Return the (x, y) coordinate for the center point of the cell that contains the specified text.  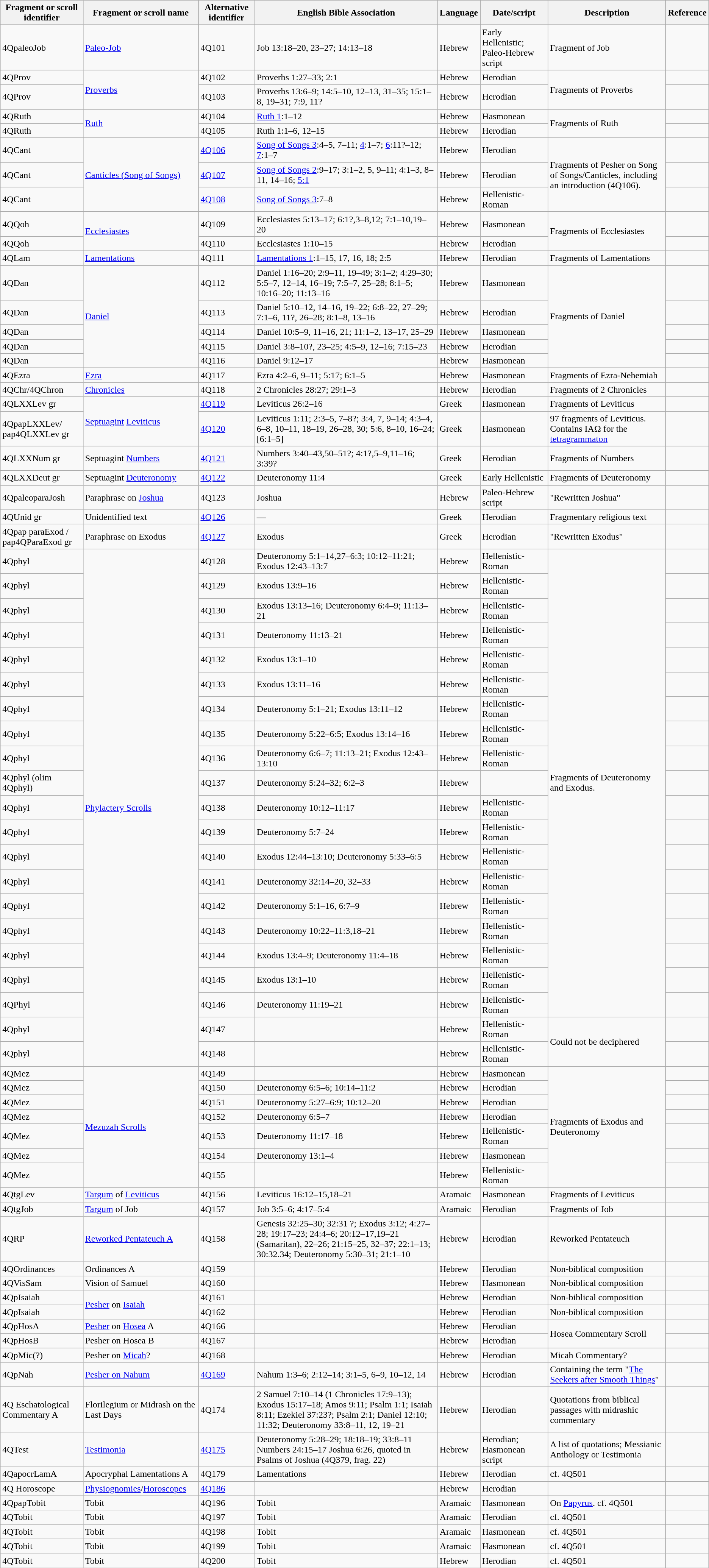
Fragments of Deuteronomy (607, 478)
Unidentified text (141, 517)
4Q197 (226, 1517)
Deuteronomy 6:5–6; 10:14–11:2 (346, 1088)
4Q162 (226, 1312)
4Q196 (226, 1503)
Ecclesiastes 1:10–15 (346, 243)
4Q101 (226, 48)
Date/script (514, 13)
4Q107 (226, 175)
4QtgLev (42, 1195)
Pesher on Hosea B (141, 1341)
Fragment of Job (607, 48)
Physiognomies/Horoscopes (141, 1488)
Deuteronomy 5:28–29; 18:18–19; 33:8–11Numbers 24:15–17 Joshua 6:26, quoted in Psalms of Joshua (4Q379, frag. 22) (346, 1449)
Fragments of Numbers (607, 458)
4Q112 (226, 282)
4QpMic(?) (42, 1355)
Deuteronomy 5:24–32; 6:2–3 (346, 783)
4Q156 (226, 1195)
4Q145 (226, 980)
"Rewritten Exodus" (607, 536)
4Q114 (226, 332)
Daniel 9:12–17 (346, 361)
4Q120 (226, 429)
Fragments of Lamentations (607, 258)
4QpaleoJob (42, 48)
4QOrdinances (42, 1268)
4Q130 (226, 610)
Lamentations 1:1–15, 17, 16, 18; 2:5 (346, 258)
4Q142 (226, 906)
4Q149 (226, 1073)
4Q174 (226, 1409)
Leviticus 16:12–15,18–21 (346, 1195)
Containing the term "The Seekers after Smooth Things" (607, 1375)
4Q113 (226, 313)
Daniel (141, 317)
Fragments of Deuteronomy and Exodus. (607, 783)
4Q200 (226, 1560)
4Q152 (226, 1117)
Pesher on Micah? (141, 1355)
Song of Songs 3:7–8 (346, 199)
Fragments of 2 Chronicles (607, 390)
4QChr/4QChron (42, 390)
Job 13:18–20, 23–27; 14:13–18 (346, 48)
Job 3:5–6; 4:17–5:4 (346, 1209)
Hosea Commentary Scroll (607, 1334)
4Q115 (226, 346)
Song of Songs 3:4–5, 7–11; 4:1–7; 6:11?–12; 7:1–7 (346, 150)
4Q150 (226, 1088)
4Q168 (226, 1355)
Deuteronomy 13:1–4 (346, 1156)
Ezra (141, 375)
4QLXXDeut gr (42, 478)
4Q131 (226, 635)
Fragments of Daniel (607, 317)
Quotations from biblical passages with midrashic commentary (607, 1409)
English Bible Association (346, 13)
Fragment or scroll identifier (42, 13)
4Q104 (226, 116)
Reworked Pentateuch A (141, 1239)
4QTest (42, 1449)
Septuagint Numbers (141, 458)
Exodus 13:4–9; Deuteronomy 11:4–18 (346, 955)
Pesher on Nahum (141, 1375)
Ecclesiastes (141, 231)
4Q108 (226, 199)
Numbers 3:40–43,50–51?; 4:1?,5–9,11–16; 3:39? (346, 458)
4Qpap paraExod / pap4QParaExod gr (42, 536)
Proverbs (141, 89)
Fragments of Ruth (607, 123)
Exodus 13:9–16 (346, 585)
Ecclesiastes 5:13–17; 6:1?,3–8,12; 7:1–10,19–20 (346, 224)
Ruth 1:1–12 (346, 116)
4Q146 (226, 1004)
"Rewritten Joshua" (607, 498)
Early Hellenistic (514, 478)
Paleo-Job (141, 48)
Deuteronomy 5:27–6:9; 10:12–20 (346, 1102)
4Q116 (226, 361)
4Q151 (226, 1102)
4QEzra (42, 375)
Song of Songs 2:9–17; 3:1–2, 5, 9–11; 4:1–3, 8–11, 14–16; 5:1 (346, 175)
A list of quotations; Messianic Anthology or Testimonia (607, 1449)
Leviticus 26:2–16 (346, 404)
Pesher on Hosea A (141, 1326)
Description (607, 13)
4Q144 (226, 955)
Deuteronomy 11:4 (346, 478)
Alternative identifier (226, 13)
4Q155 (226, 1175)
Deuteronomy 11:19–21 (346, 1004)
4Q154 (226, 1156)
Pesher on Isaiah (141, 1304)
4Q136 (226, 758)
Targum of Job (141, 1209)
Chronicles (141, 390)
Deuteronomy 11:13–21 (346, 635)
4Q122 (226, 478)
— (346, 517)
Deuteronomy 6:6–7; 11:13–21; Exodus 12:43–13:10 (346, 758)
4Q106 (226, 150)
Canticles (Song of Songs) (141, 175)
4Q105 (226, 131)
4QUnid gr (42, 517)
4QpHosA (42, 1326)
Deuteronomy 5:22–6:5; Exodus 13:14–16 (346, 734)
4Q103 (226, 97)
4Q143 (226, 931)
Fragments of Exodus and Deuteronomy (607, 1127)
Proverbs 13:6–9; 14:5–10, 12–13, 31–35; 15:1–8, 19–31; 7:9, 11? (346, 97)
4Q110 (226, 243)
Exodus (346, 536)
Ruth (141, 123)
4Q123 (226, 498)
4Q117 (226, 375)
Fragments of Ezra-Nehemiah (607, 375)
4QVisSam (42, 1283)
4Q127 (226, 536)
4QpNah (42, 1375)
4QPhyl (42, 1004)
Ezra 4:2–6, 9–11; 5:17; 6:1–5 (346, 375)
4Q160 (226, 1283)
4Q133 (226, 685)
Fragments of Job (607, 1209)
4Q132 (226, 660)
Daniel 3:8–10?, 23–25; 4:5–9, 12–16; 7:15–23 (346, 346)
4Q148 (226, 1054)
4Q102 (226, 77)
4QpHosB (42, 1341)
Fragment or scroll name (141, 13)
4Q126 (226, 517)
4Q179 (226, 1474)
Early Hellenistic; Paleo-Hebrew script (514, 48)
Exodus 13:11–16 (346, 685)
Deuteronomy 10:22–11:3,18–21 (346, 931)
Daniel 5:10–12, 14–16, 19–22; 6:8–22, 27–29; 7:1–6, 11?, 26–28; 8:1–8, 13–16 (346, 313)
Ruth 1:1–6, 12–15 (346, 131)
Exodus 12:44–13:10; Deuteronomy 5:33–6:5 (346, 857)
4Q129 (226, 585)
4QpapLXXLev/ pap4QLXXLev gr (42, 429)
Reference (687, 13)
4Q109 (226, 224)
4Q141 (226, 882)
Deuteronomy 32:14–20, 32–33 (346, 882)
4QLam (42, 258)
Septuagint Leviticus (141, 421)
4Q118 (226, 390)
Fragments of Pesher on Song of Songs/Canticles, including an introduction (4Q106). (607, 175)
4QLXXLev gr (42, 404)
4Q147 (226, 1029)
4Q199 (226, 1546)
Fragments of Proverbs (607, 89)
Proverbs 1:27–33; 2:1 (346, 77)
4Q169 (226, 1375)
Exodus 13:13–16; Deuteronomy 6:4–9; 11:13–21 (346, 610)
4Q138 (226, 807)
4Q139 (226, 832)
Deuteronomy 5:1–16, 6:7–9 (346, 906)
4Q157 (226, 1209)
4Q134 (226, 709)
4QRP (42, 1239)
4Q161 (226, 1297)
4Q175 (226, 1449)
Apocryphal Lamentations A (141, 1474)
Fragments of Ecclesiastes (607, 231)
4QLXXNum gr (42, 458)
4Q186 (226, 1488)
Septuagint Deuteronomy (141, 478)
Herodian; Hasmonean script (514, 1449)
4Q153 (226, 1136)
Could not be deciphered (607, 1042)
Deuteronomy 11:17–18 (346, 1136)
Vision of Samuel (141, 1283)
Daniel 10:5–9, 11–16, 21; 11:1–2, 13–17, 25–29 (346, 332)
4Q198 (226, 1532)
4Q121 (226, 458)
4Q119 (226, 404)
Targum of Leviticus (141, 1195)
4Q158 (226, 1239)
Language (459, 13)
Deuteronomy 10:12–11:17 (346, 807)
4Q159 (226, 1268)
Deuteronomy 5:1–21; Exodus 13:11–12 (346, 709)
4Q Eschatological Commentary A (42, 1409)
4Q167 (226, 1341)
Nahum 1:3–6; 2:12–14; 3:1–5, 6–9, 10–12, 14 (346, 1375)
Reworked Pentateuch (607, 1239)
4Q166 (226, 1326)
Paraphrase on Joshua (141, 498)
4Q137 (226, 783)
Deuteronomy 5:1–14,27–6:3; 10:12–11:21; Exodus 12:43–13:7 (346, 561)
Deuteronomy 6:5–7 (346, 1117)
Joshua (346, 498)
4Q111 (226, 258)
Micah Commentary? (607, 1355)
97 fragments of Leviticus. Contains ΙΑΩ for the tetragrammaton (607, 429)
2 Chronicles 28:27; 29:1–3 (346, 390)
Mezuzah Scrolls (141, 1127)
Paleo-Hebrew script (514, 498)
4Qphyl (olim 4Qphyl) (42, 783)
4Q128 (226, 561)
4QpapTobit (42, 1503)
Phylactery Scrolls (141, 807)
Testimonia (141, 1449)
Ordinances A (141, 1268)
4QtgJob (42, 1209)
Florilegium or Midrash on the Last Days (141, 1409)
Paraphrase on Exodus (141, 536)
Deuteronomy 5:7–24 (346, 832)
4Q135 (226, 734)
4Q Horoscope (42, 1488)
Fragmentary religious text (607, 517)
4QapocrLamA (42, 1474)
Leviticus 1:11; 2:3–5, 7–8?; 3:4, 7, 9–14; 4:3–4, 6–8, 10–11, 18–19, 26–28, 30; 5:6, 8–10, 16–24; [6:1–5] (346, 429)
Daniel 1:16–20; 2:9–11, 19–49; 3:1–2; 4:29–30; 5:5–7, 12–14, 16–19; 7:5–7, 25–28; 8:1–5; 10:16–20; 11:13–16 (346, 282)
4QpaleoparaJosh (42, 498)
4Q140 (226, 857)
On Papyrus. cf. 4Q501 (607, 1503)
